Extract the (x, y) coordinate from the center of the cell holding the provided text.  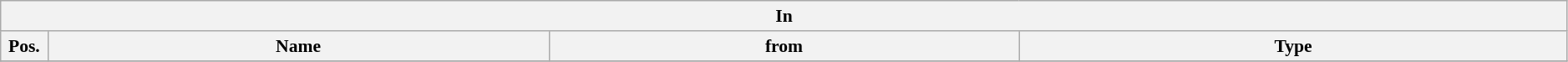
Type (1293, 46)
In (784, 16)
Pos. (24, 46)
Name (298, 46)
from (784, 46)
